Search for the cell housing the specified text and yield its (X, Y) center coordinate. 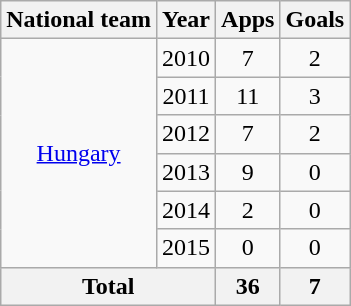
National team (79, 20)
3 (315, 96)
11 (248, 96)
Hungary (79, 153)
36 (248, 286)
2014 (186, 210)
2010 (186, 58)
Total (108, 286)
9 (248, 172)
2013 (186, 172)
Apps (248, 20)
2011 (186, 96)
Year (186, 20)
2012 (186, 134)
Goals (315, 20)
2015 (186, 248)
